Return [X, Y] of the center of cell containing provided text 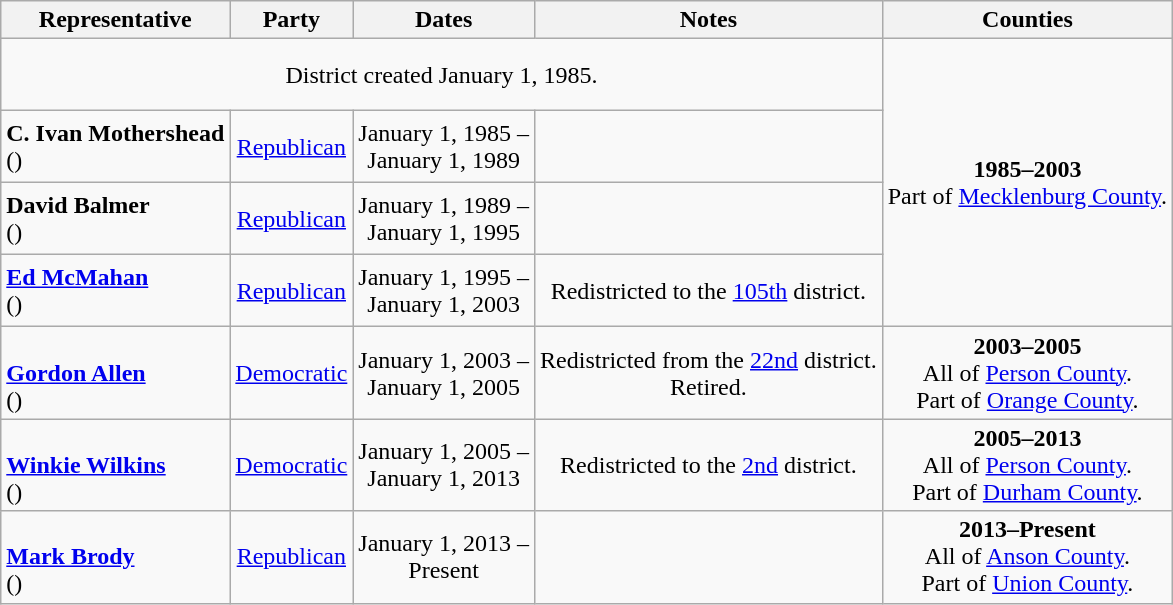
Gordon Allen() [116, 373]
January 1, 2003 – January 1, 2005 [444, 373]
January 1, 2013 – Present [444, 557]
2003–2005 All of Person County. Part of Orange County. [1027, 373]
Winkie Wilkins() [116, 465]
January 1, 1989 – January 1, 1995 [444, 219]
Redistricted from the 22nd district. Retired. [709, 373]
January 1, 2005 – January 1, 2013 [444, 465]
Counties [1027, 20]
2005–2013 All of Person County. Part of Durham County. [1027, 465]
Redistricted to the 2nd district. [709, 465]
District created January 1, 1985. [442, 75]
January 1, 1985 – January 1, 1989 [444, 147]
January 1, 1995 – January 1, 2003 [444, 291]
Redistricted to the 105th district. [709, 291]
Ed McMahan() [116, 291]
Party [292, 20]
1985–2003 Part of Mecklenburg County. [1027, 183]
C. Ivan Mothershead() [116, 147]
2013–Present All of Anson County. Part of Union County. [1027, 557]
David Balmer() [116, 219]
Mark Brody() [116, 557]
Dates [444, 20]
Notes [709, 20]
Representative [116, 20]
